Search for the cell housing the specified text and yield its (x, y) center coordinate. 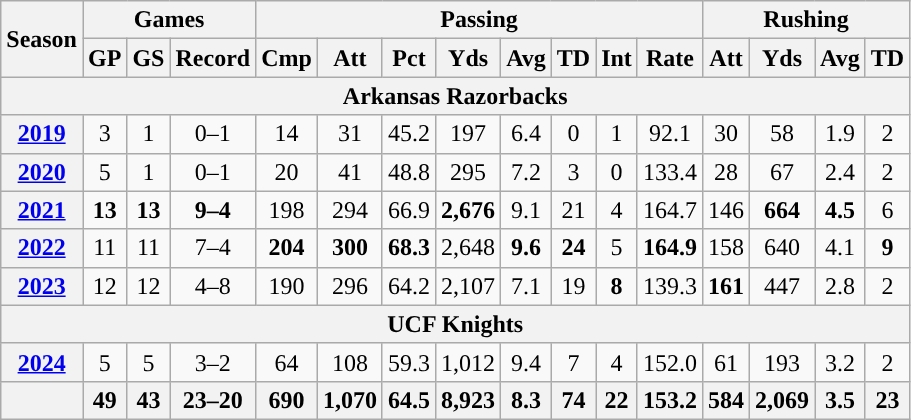
28 (726, 172)
2019 (42, 134)
Int (617, 58)
2.8 (840, 286)
3–2 (213, 362)
64.5 (408, 400)
6.4 (526, 134)
204 (287, 248)
68.3 (408, 248)
23–20 (213, 400)
74 (573, 400)
4–8 (213, 286)
664 (782, 210)
Arkansas Razorbacks (456, 96)
197 (468, 134)
31 (350, 134)
2022 (42, 248)
9.1 (526, 210)
9.4 (526, 362)
164.7 (670, 210)
295 (468, 172)
7–4 (213, 248)
2,107 (468, 286)
161 (726, 286)
8,923 (468, 400)
22 (617, 400)
2.4 (840, 172)
45.2 (408, 134)
1,012 (468, 362)
198 (287, 210)
49 (104, 400)
48.8 (408, 172)
3.2 (840, 362)
66.9 (408, 210)
1.9 (840, 134)
2,069 (782, 400)
UCF Knights (456, 324)
7 (573, 362)
7.1 (526, 286)
4.1 (840, 248)
64 (287, 362)
19 (573, 286)
4.5 (840, 210)
1,070 (350, 400)
146 (726, 210)
2021 (42, 210)
58 (782, 134)
Rushing (806, 20)
Cmp (287, 58)
24 (573, 248)
2023 (42, 286)
Games (168, 20)
GS (148, 58)
61 (726, 362)
21 (573, 210)
153.2 (670, 400)
20 (287, 172)
43 (148, 400)
190 (287, 286)
8 (617, 286)
447 (782, 286)
2024 (42, 362)
30 (726, 134)
Pct (408, 58)
8.3 (526, 400)
300 (350, 248)
64.2 (408, 286)
296 (350, 286)
59.3 (408, 362)
Passing (480, 20)
164.9 (670, 248)
67 (782, 172)
640 (782, 248)
294 (350, 210)
Season (42, 39)
2,676 (468, 210)
193 (782, 362)
2,648 (468, 248)
108 (350, 362)
152.0 (670, 362)
584 (726, 400)
Record (213, 58)
GP (104, 58)
92.1 (670, 134)
158 (726, 248)
3.5 (840, 400)
6 (887, 210)
690 (287, 400)
Rate (670, 58)
139.3 (670, 286)
7.2 (526, 172)
9.6 (526, 248)
14 (287, 134)
9–4 (213, 210)
41 (350, 172)
2020 (42, 172)
9 (887, 248)
133.4 (670, 172)
23 (887, 400)
